Search for the cell housing the specified text and yield its (X, Y) center coordinate. 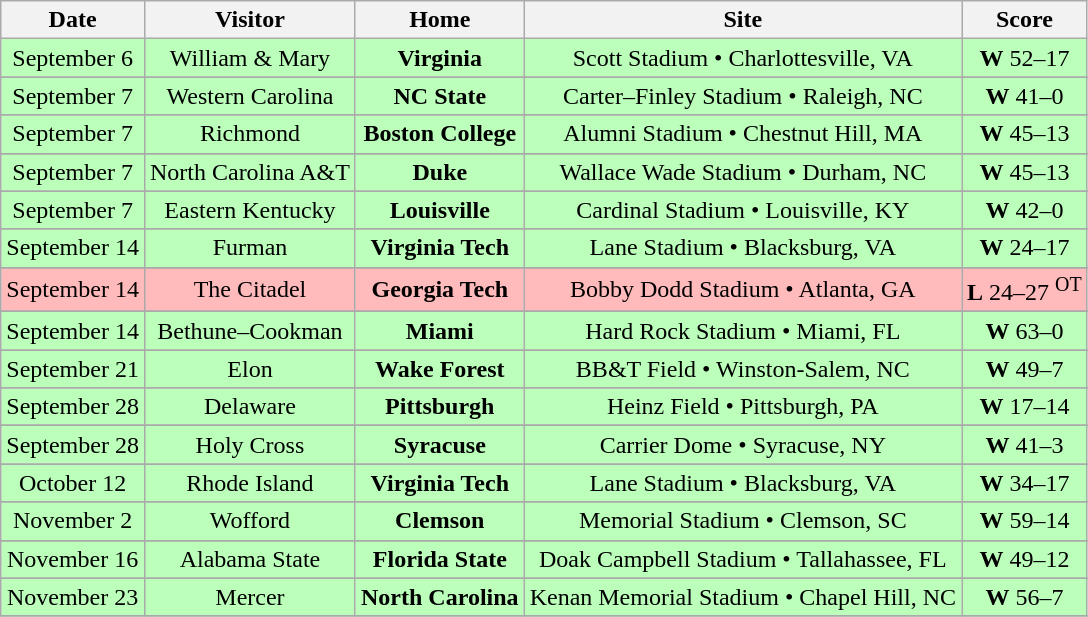
Delaware (250, 407)
Date (73, 20)
Miami (440, 331)
Rhode Island (250, 483)
Duke (440, 172)
Western Carolina (250, 96)
W 49–7 (1025, 369)
Alumni Stadium • Chestnut Hill, MA (742, 134)
The Citadel (250, 290)
Score (1025, 20)
Boston College (440, 134)
W 17–14 (1025, 407)
W 56–7 (1025, 597)
Heinz Field • Pittsburgh, PA (742, 407)
November 23 (73, 597)
Wofford (250, 521)
W 59–14 (1025, 521)
Carter–Finley Stadium • Raleigh, NC (742, 96)
W 52–17 (1025, 58)
Carrier Dome • Syracuse, NY (742, 445)
Eastern Kentucky (250, 210)
W 63–0 (1025, 331)
Alabama State (250, 559)
W 41–0 (1025, 96)
North Carolina A&T (250, 172)
Wallace Wade Stadium • Durham, NC (742, 172)
Hard Rock Stadium • Miami, FL (742, 331)
Elon (250, 369)
Memorial Stadium • Clemson, SC (742, 521)
William & Mary (250, 58)
Site (742, 20)
November 16 (73, 559)
W 42–0 (1025, 210)
Florida State (440, 559)
Virginia (440, 58)
L 24–27 OT (1025, 290)
W 24–17 (1025, 248)
Wake Forest (440, 369)
Louisville (440, 210)
Richmond (250, 134)
Furman (250, 248)
W 34–17 (1025, 483)
Visitor (250, 20)
W 41–3 (1025, 445)
North Carolina (440, 597)
Mercer (250, 597)
Kenan Memorial Stadium • Chapel Hill, NC (742, 597)
Scott Stadium • Charlottesville, VA (742, 58)
NC State (440, 96)
Bobby Dodd Stadium • Atlanta, GA (742, 290)
Holy Cross (250, 445)
Clemson (440, 521)
November 2 (73, 521)
Georgia Tech (440, 290)
Home (440, 20)
September 6 (73, 58)
Pittsburgh (440, 407)
October 12 (73, 483)
BB&T Field • Winston-Salem, NC (742, 369)
Doak Campbell Stadium • Tallahassee, FL (742, 559)
Cardinal Stadium • Louisville, KY (742, 210)
Syracuse (440, 445)
Bethune–Cookman (250, 331)
W 49–12 (1025, 559)
September 21 (73, 369)
